Output the [x, y] coordinate of the center of the cell containing the given text.  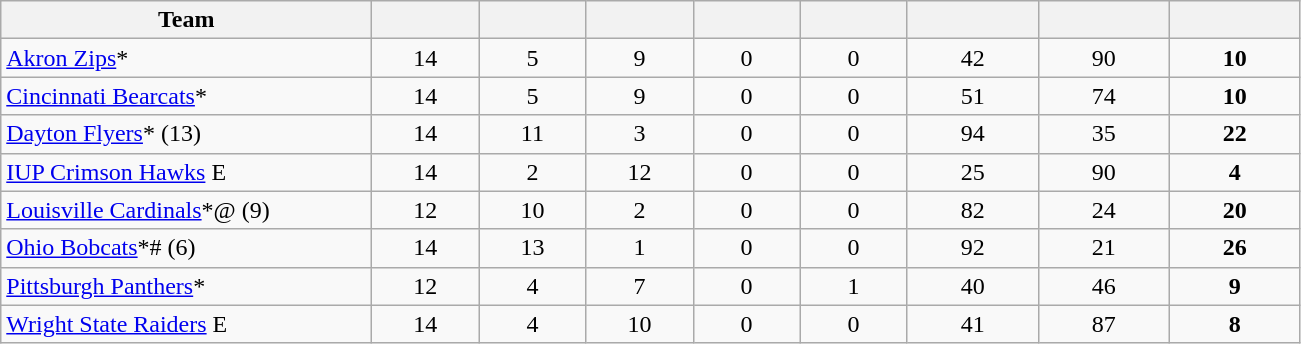
Pittsburgh Panthers* [186, 286]
Ohio Bobcats*# (6) [186, 248]
Louisville Cardinals*@ (9) [186, 210]
Cincinnati Bearcats* [186, 96]
87 [1104, 324]
35 [1104, 134]
13 [532, 248]
Team [186, 20]
41 [972, 324]
92 [972, 248]
Wright State Raiders E [186, 324]
46 [1104, 286]
20 [1234, 210]
11 [532, 134]
IUP Crimson Hawks E [186, 172]
22 [1234, 134]
8 [1234, 324]
Akron Zips* [186, 58]
51 [972, 96]
7 [640, 286]
24 [1104, 210]
94 [972, 134]
40 [972, 286]
3 [640, 134]
82 [972, 210]
25 [972, 172]
26 [1234, 248]
Dayton Flyers* (13) [186, 134]
21 [1104, 248]
74 [1104, 96]
42 [972, 58]
